Detect which cell encompasses the target text, then output its [X, Y] center coordinate. 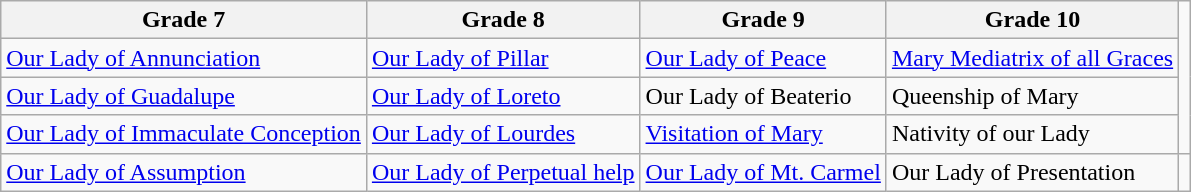
Grade 8 [503, 20]
Our Lady of Presentation [1032, 172]
Queenship of Mary [1032, 96]
Grade 10 [1032, 20]
Grade 7 [184, 20]
Our Lady of Peace [763, 58]
Our Lady of Assumption [184, 172]
Visitation of Mary [763, 134]
Our Lady of Perpetual help [503, 172]
Our Lady of Guadalupe [184, 96]
Nativity of our Lady [1032, 134]
Our Lady of Lourdes [503, 134]
Mary Mediatrix of all Graces [1032, 58]
Our Lady of Beaterio [763, 96]
Our Lady of Pillar [503, 58]
Our Lady of Immaculate Conception [184, 134]
Our Lady of Mt. Carmel [763, 172]
Grade 9 [763, 20]
Our Lady of Loreto [503, 96]
Our Lady of Annunciation [184, 58]
